Extract the (X, Y) coordinate from the center of the cell holding the provided text.  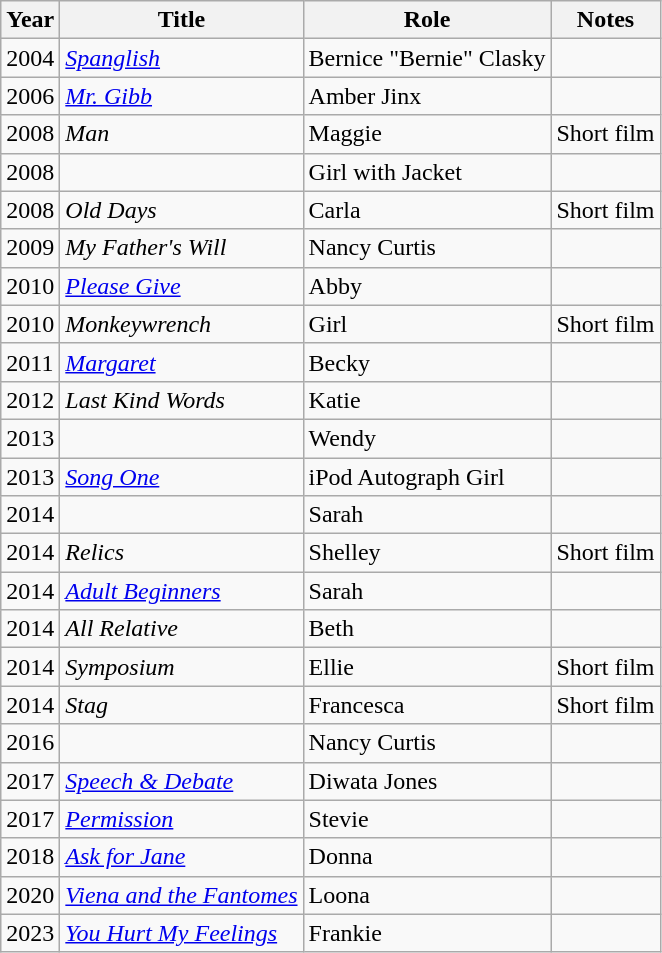
2011 (30, 362)
2016 (30, 743)
Bernice "Bernie" Clasky (427, 58)
Shelley (427, 553)
Frankie (427, 933)
Permission (182, 819)
2009 (30, 248)
Ask for Jane (182, 857)
Relics (182, 553)
Donna (427, 857)
All Relative (182, 629)
2006 (30, 96)
Amber Jinx (427, 96)
Role (427, 20)
2004 (30, 58)
iPod Autograph Girl (427, 477)
Abby (427, 286)
My Father's Will (182, 248)
2023 (30, 933)
Notes (606, 20)
Diwata Jones (427, 781)
Song One (182, 477)
Francesca (427, 705)
Man (182, 134)
Girl with Jacket (427, 172)
Spanglish (182, 58)
Old Days (182, 210)
Wendy (427, 438)
2020 (30, 895)
Ellie (427, 667)
Please Give (182, 286)
Beth (427, 629)
Stag (182, 705)
Stevie (427, 819)
2012 (30, 400)
Loona (427, 895)
Monkeywrench (182, 324)
Last Kind Words (182, 400)
Speech & Debate (182, 781)
Girl (427, 324)
Year (30, 20)
Title (182, 20)
Symposium (182, 667)
2018 (30, 857)
Adult Beginners (182, 591)
You Hurt My Feelings (182, 933)
Katie (427, 400)
Margaret (182, 362)
Becky (427, 362)
Viena and the Fantomes (182, 895)
Carla (427, 210)
Maggie (427, 134)
Mr. Gibb (182, 96)
